From the cell containing the given text, extract its center point as [X, Y] coordinate. 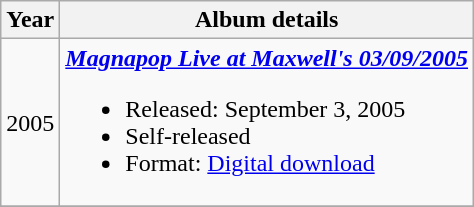
Year [30, 20]
Album details [267, 20]
Magnapop Live at Maxwell's 03/09/2005Released: September 3, 2005Self-releasedFormat: Digital download [267, 122]
2005 [30, 122]
